Provide the (x, y) coordinate of the cell's center where the given text is located.  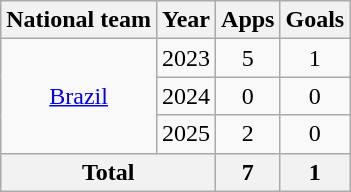
Year (186, 20)
2 (248, 134)
2023 (186, 58)
7 (248, 172)
Apps (248, 20)
Brazil (79, 96)
National team (79, 20)
5 (248, 58)
Total (108, 172)
2024 (186, 96)
2025 (186, 134)
Goals (315, 20)
